Pinpoint the cell where the given text exists, returning its (x, y) midpoint coordinate. 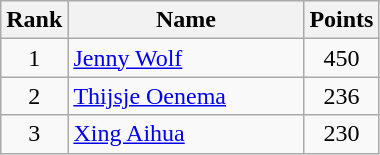
2 (34, 96)
Jenny Wolf (186, 58)
Rank (34, 20)
230 (342, 134)
Points (342, 20)
1 (34, 58)
Xing Aihua (186, 134)
Thijsje Oenema (186, 96)
Name (186, 20)
450 (342, 58)
236 (342, 96)
3 (34, 134)
